Locate the cell with the specified text and output its (X, Y) center coordinate. 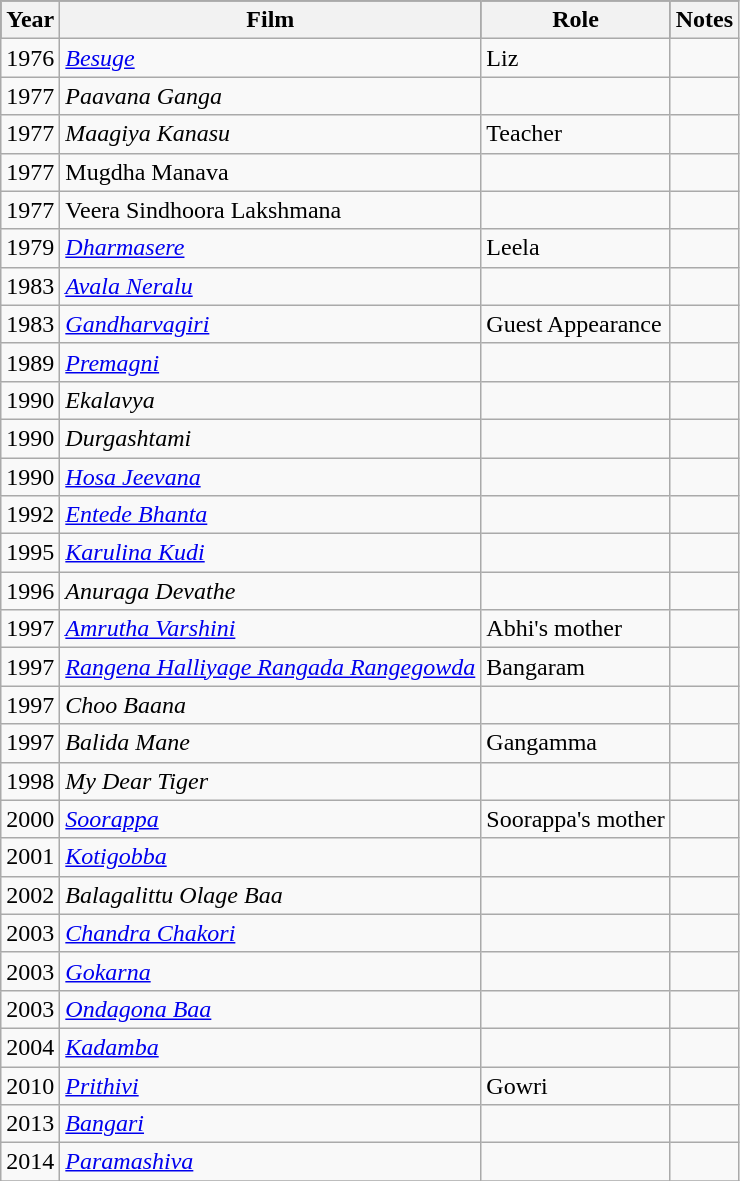
Maagiya Kanasu (270, 134)
2013 (30, 1124)
1995 (30, 553)
1979 (30, 248)
Notes (704, 20)
Durgashtami (270, 438)
Kotigobba (270, 857)
Prithivi (270, 1085)
Role (576, 20)
Gowri (576, 1085)
Kadamba (270, 1047)
Dharmasere (270, 248)
1996 (30, 591)
2004 (30, 1047)
Bangaram (576, 667)
Guest Appearance (576, 324)
Veera Sindhoora Lakshmana (270, 210)
1992 (30, 515)
Mugdha Manava (270, 172)
Gandharvagiri (270, 324)
1976 (30, 58)
Choo Baana (270, 705)
2010 (30, 1085)
Paramashiva (270, 1162)
1989 (30, 362)
Anuraga Devathe (270, 591)
Karulina Kudi (270, 553)
Bangari (270, 1124)
Balida Mane (270, 743)
2001 (30, 857)
Chandra Chakori (270, 933)
Rangena Halliyage Rangada Rangegowda (270, 667)
Hosa Jeevana (270, 477)
2002 (30, 895)
2014 (30, 1162)
2000 (30, 819)
My Dear Tiger (270, 781)
Balagalittu Olage Baa (270, 895)
Besuge (270, 58)
Entede Bhanta (270, 515)
Soorappa's mother (576, 819)
Abhi's mother (576, 629)
Paavana Ganga (270, 96)
Soorappa (270, 819)
Ekalavya (270, 400)
Ondagona Baa (270, 1009)
Amrutha Varshini (270, 629)
Gokarna (270, 971)
Liz (576, 58)
Avala Neralu (270, 286)
Year (30, 20)
Premagni (270, 362)
Film (270, 20)
1998 (30, 781)
Gangamma (576, 743)
Teacher (576, 134)
Leela (576, 248)
